Return (X, Y) of the center of cell containing provided text 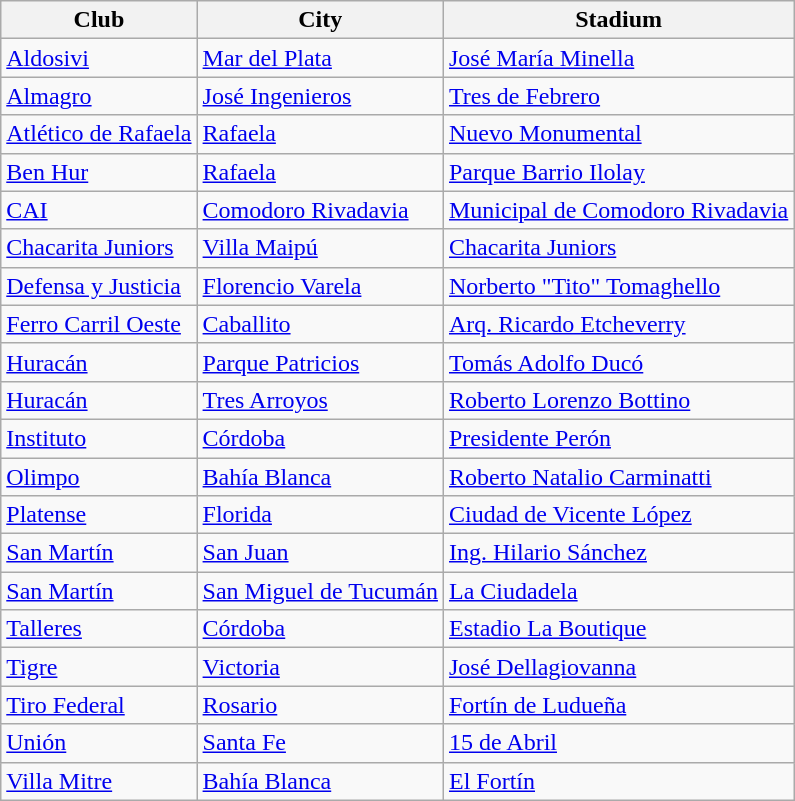
Roberto Lorenzo Bottino (618, 400)
Talleres (99, 629)
Tres de Febrero (618, 96)
Villa Mitre (99, 781)
La Ciudadela (618, 591)
Stadium (618, 20)
Ben Hur (99, 172)
Tres Arroyos (320, 400)
Ciudad de Vicente López (618, 515)
Unión (99, 743)
CAI (99, 210)
Florida (320, 515)
City (320, 20)
Mar del Plata (320, 58)
San Miguel de Tucumán (320, 591)
José Dellagiovanna (618, 667)
Caballito (320, 324)
Arq. Ricardo Etcheverry (618, 324)
Instituto (99, 438)
Olimpo (99, 477)
Ing. Hilario Sánchez (618, 553)
Almagro (99, 96)
15 de Abril (618, 743)
El Fortín (618, 781)
Platense (99, 515)
Santa Fe (320, 743)
Tomás Adolfo Ducó (618, 362)
José Ingenieros (320, 96)
Parque Patricios (320, 362)
Roberto Natalio Carminatti (618, 477)
Victoria (320, 667)
José María Minella (618, 58)
Norberto "Tito" Tomaghello (618, 286)
Tigre (99, 667)
Nuevo Monumental (618, 134)
Ferro Carril Oeste (99, 324)
Tiro Federal (99, 705)
Defensa y Justicia (99, 286)
Municipal de Comodoro Rivadavia (618, 210)
Estadio La Boutique (618, 629)
Club (99, 20)
Presidente Perón (618, 438)
Atlético de Rafaela (99, 134)
Fortín de Ludueña (618, 705)
San Juan (320, 553)
Villa Maipú (320, 248)
Comodoro Rivadavia (320, 210)
Aldosivi (99, 58)
Florencio Varela (320, 286)
Rosario (320, 705)
Parque Barrio Ilolay (618, 172)
